Search for the cell housing the specified text and yield its [X, Y] center coordinate. 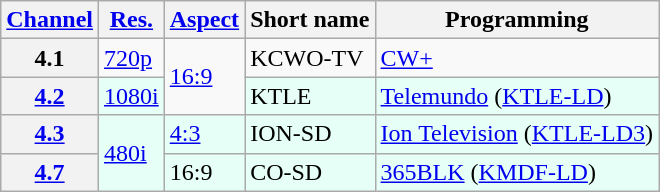
CO-SD [310, 172]
Channel [50, 20]
Aspect [204, 20]
Short name [310, 20]
Telemundo (KTLE-LD) [517, 96]
4.7 [50, 172]
365BLK (KMDF-LD) [517, 172]
4.3 [50, 134]
480i [132, 153]
Ion Television (KTLE-LD3) [517, 134]
Res. [132, 20]
1080i [132, 96]
4.2 [50, 96]
4:3 [204, 134]
KTLE [310, 96]
ION-SD [310, 134]
Programming [517, 20]
KCWO-TV [310, 58]
720p [132, 58]
4.1 [50, 58]
CW+ [517, 58]
